Determine the [X, Y] coordinate at the center of the cell enclosing the given text.  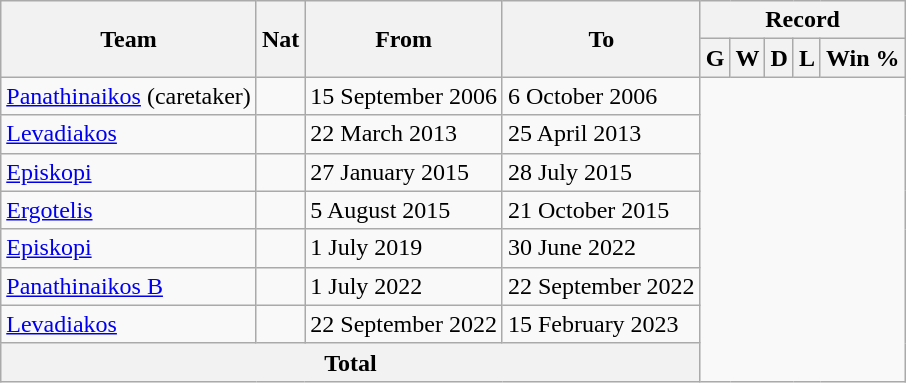
Panathinaikos B [129, 286]
From [404, 39]
30 June 2022 [601, 248]
To [601, 39]
G [715, 58]
21 October 2015 [601, 210]
Panathinaikos (caretaker) [129, 96]
Win % [862, 58]
Nat [280, 39]
15 September 2006 [404, 96]
5 August 2015 [404, 210]
D [779, 58]
28 July 2015 [601, 172]
27 January 2015 [404, 172]
L [806, 58]
25 April 2013 [601, 134]
W [748, 58]
1 July 2022 [404, 286]
22 March 2013 [404, 134]
Ergotelis [129, 210]
Total [350, 362]
Team [129, 39]
15 February 2023 [601, 324]
1 July 2019 [404, 248]
Record [802, 20]
6 October 2006 [601, 96]
